Output the (x, y) coordinate of the center of the cell containing the given text.  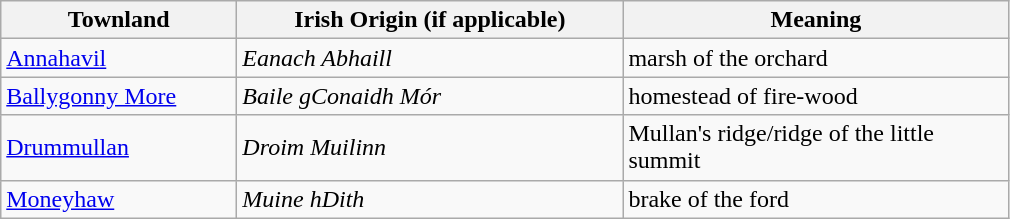
Ballygonny More (119, 96)
Moneyhaw (119, 199)
Annahavil (119, 58)
Townland (119, 20)
Droim Muilinn (430, 148)
homestead of fire-wood (816, 96)
Eanach Abhaill (430, 58)
Meaning (816, 20)
brake of the ford (816, 199)
marsh of the orchard (816, 58)
Irish Origin (if applicable) (430, 20)
Drummullan (119, 148)
Muine hDith (430, 199)
Mullan's ridge/ridge of the little summit (816, 148)
Baile gConaidh Mór (430, 96)
